Determine the (x, y) coordinate at the center of the cell enclosing the given text.  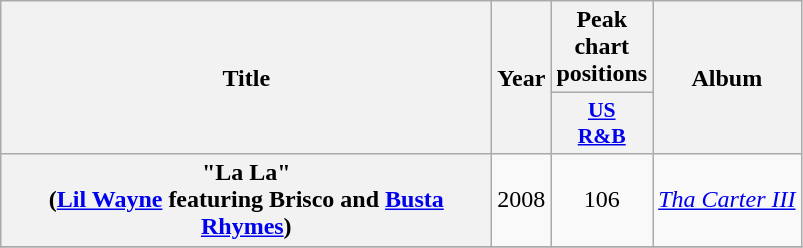
Peak chart positions (602, 47)
Album (727, 78)
Year (522, 78)
106 (602, 200)
"La La"(Lil Wayne featuring Brisco and Busta Rhymes) (246, 200)
USR&B (602, 124)
Title (246, 78)
2008 (522, 200)
Tha Carter III (727, 200)
